Return the [x, y] coordinate for the center point of the cell that contains the specified text.  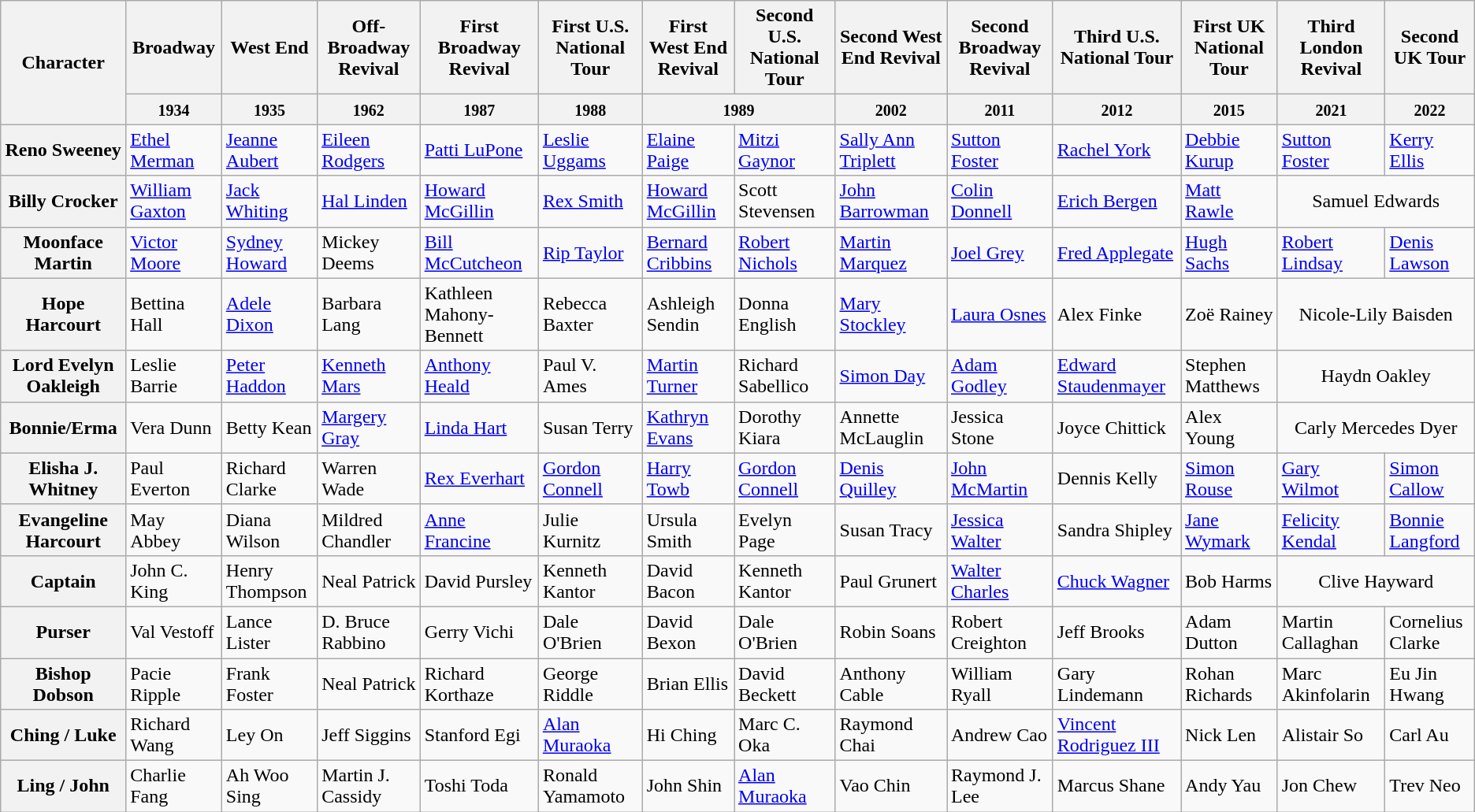
Matt Rawle [1229, 202]
2011 [1001, 109]
Jeanne Aubert [269, 150]
Adele Dixon [269, 314]
Richard Wang [174, 736]
Raymond J. Lee [1001, 786]
Hugh Sachs [1229, 252]
Marcus Shane [1116, 786]
Paul Everton [174, 479]
David Bacon [688, 581]
Kathryn Evans [688, 427]
Ronald Yamamoto [590, 786]
Billy Crocker [63, 202]
Vera Dunn [174, 427]
Bob Harms [1229, 581]
1989 [739, 109]
Hi Ching [688, 736]
Jeff Brooks [1116, 632]
Hope Harcourt [63, 314]
Adam Godley [1001, 376]
Captain [63, 581]
Rex Smith [590, 202]
Carl Au [1429, 736]
William Ryall [1001, 684]
Julie Kurnitz [590, 529]
Warren Wade [369, 479]
Clive Hayward [1376, 581]
Nick Len [1229, 736]
Samuel Edwards [1376, 202]
Simon Callow [1429, 479]
Henry Thompson [269, 581]
Anthony Cable [890, 684]
Diana Wilson [269, 529]
Val Vestoff [174, 632]
Lance Lister [269, 632]
Moonface Martin [63, 252]
Colin Donnell [1001, 202]
Felicity Kendal [1332, 529]
Sally Ann Triplett [890, 150]
Evangeline Harcourt [63, 529]
Reno Sweeney [63, 150]
Denis Lawson [1429, 252]
Donna English [785, 314]
Rip Taylor [590, 252]
Joel Grey [1001, 252]
Anthony Heald [479, 376]
Mickey Deems [369, 252]
West End [269, 47]
Betty Kean [269, 427]
2002 [890, 109]
George Riddle [590, 684]
Mildred Chandler [369, 529]
Susan Terry [590, 427]
Fred Applegate [1116, 252]
Cornelius Clarke [1429, 632]
John Shin [688, 786]
Ching / Luke [63, 736]
Barbara Lang [369, 314]
Ah Woo Sing [269, 786]
David Beckett [785, 684]
Bonnie/Erma [63, 427]
Annette McLauglin [890, 427]
Robert Lindsay [1332, 252]
Paul Grunert [890, 581]
John C. King [174, 581]
Raymond Chai [890, 736]
Third London Revival [1332, 47]
Stanford Egi [479, 736]
Marc Akinfolarin [1332, 684]
Jessica Stone [1001, 427]
Leslie Barrie [174, 376]
Bernard Cribbins [688, 252]
Stephen Matthews [1229, 376]
Leslie Uggams [590, 150]
Kenneth Mars [369, 376]
Rachel York [1116, 150]
2021 [1332, 109]
Jessica Walter [1001, 529]
Martin Marquez [890, 252]
Vincent Rodriguez III [1116, 736]
2012 [1116, 109]
Gary Lindemann [1116, 684]
Frank Foster [269, 684]
Elisha J. Whitney [63, 479]
Kathleen Mahony-Bennett [479, 314]
Gerry Vichi [479, 632]
Dennis Kelly [1116, 479]
Rebecca Baxter [590, 314]
First Broadway Revival [479, 47]
Simon Rouse [1229, 479]
Richard Clarke [269, 479]
1987 [479, 109]
Jane Wymark [1229, 529]
Alex Young [1229, 427]
Robert Creighton [1001, 632]
First West End Revival [688, 47]
Eu Jin Hwang [1429, 684]
Hal Linden [369, 202]
Carly Mercedes Dyer [1376, 427]
Mary Stockley [890, 314]
Alex Finke [1116, 314]
Ethel Merman [174, 150]
Martin J. Cassidy [369, 786]
Mitzi Gaynor [785, 150]
Edward Staudenmayer [1116, 376]
Ling / John [63, 786]
Lord Evelyn Oakleigh [63, 376]
Gary Wilmot [1332, 479]
Jeff Siggins [369, 736]
Linda Hart [479, 427]
Charlie Fang [174, 786]
2015 [1229, 109]
Kerry Ellis [1429, 150]
Bishop Dobson [63, 684]
Dorothy Kiara [785, 427]
David Bexon [688, 632]
Vao Chin [890, 786]
May Abbey [174, 529]
Andrew Cao [1001, 736]
Jon Chew [1332, 786]
Margery Gray [369, 427]
Bill McCutcheon [479, 252]
Erich Bergen [1116, 202]
Peter Haddon [269, 376]
Off-Broadway Revival [369, 47]
Sandra Shipley [1116, 529]
D. Bruce Rabbino [369, 632]
Martin Turner [688, 376]
Richard Korthaze [479, 684]
Second West End Revival [890, 47]
Third U.S. National Tour [1116, 47]
Simon Day [890, 376]
Toshi Toda [479, 786]
Chuck Wagner [1116, 581]
Rohan Richards [1229, 684]
John McMartin [1001, 479]
David Pursley [479, 581]
Jack Whiting [269, 202]
Andy Yau [1229, 786]
Second Broadway Revival [1001, 47]
Sydney Howard [269, 252]
2022 [1429, 109]
Robert Nichols [785, 252]
Robin Soans [890, 632]
1934 [174, 109]
First UK National Tour [1229, 47]
Second U.S. National Tour [785, 47]
Trev Neo [1429, 786]
Elaine Paige [688, 150]
Harry Towb [688, 479]
First U.S. National Tour [590, 47]
Patti LuPone [479, 150]
Martin Callaghan [1332, 632]
Scott Stevensen [785, 202]
Ashleigh Sendin [688, 314]
1988 [590, 109]
Paul V. Ames [590, 376]
Evelyn Page [785, 529]
Bonnie Langford [1429, 529]
Bettina Hall [174, 314]
Eileen Rodgers [369, 150]
Richard Sabellico [785, 376]
Nicole-Lily Baisden [1376, 314]
Character [63, 63]
Rex Everhart [479, 479]
Joyce Chittick [1116, 427]
Ursula Smith [688, 529]
Broadway [174, 47]
1962 [369, 109]
Second UK Tour [1429, 47]
Purser [63, 632]
Anne Francine [479, 529]
Debbie Kurup [1229, 150]
Walter Charles [1001, 581]
Marc C. Oka [785, 736]
William Gaxton [174, 202]
Pacie Ripple [174, 684]
Susan Tracy [890, 529]
Zoë Rainey [1229, 314]
Haydn Oakley [1376, 376]
Adam Dutton [1229, 632]
Victor Moore [174, 252]
1935 [269, 109]
Brian Ellis [688, 684]
Denis Quilley [890, 479]
John Barrowman [890, 202]
Ley On [269, 736]
Laura Osnes [1001, 314]
Alistair So [1332, 736]
